For the text-containing cell, return its midpoint in [X, Y] coordinate format. 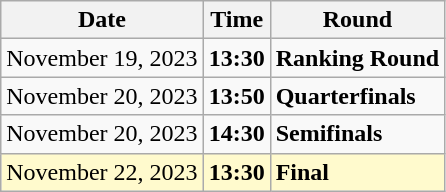
November 19, 2023 [102, 58]
Round [357, 20]
November 22, 2023 [102, 172]
Quarterfinals [357, 96]
14:30 [236, 134]
13:50 [236, 96]
Time [236, 20]
Final [357, 172]
Semifinals [357, 134]
Date [102, 20]
Ranking Round [357, 58]
